Extract the (x, y) coordinate from the center of the cell holding the provided text.  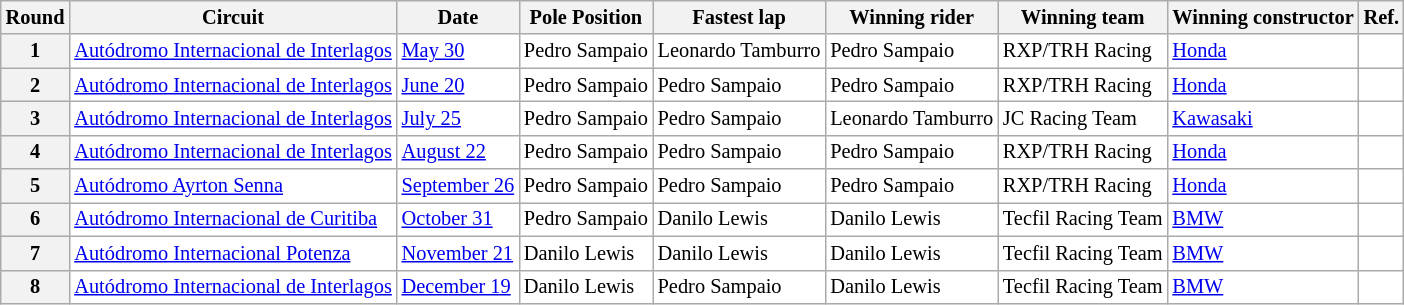
6 (36, 219)
Autódromo Internacional Potenza (232, 253)
Autódromo Internacional de Curitiba (232, 219)
Autódromo Ayrton Senna (232, 186)
Winning rider (912, 17)
5 (36, 186)
7 (36, 253)
May 30 (458, 51)
1 (36, 51)
November 21 (458, 253)
October 31 (458, 219)
June 20 (458, 85)
December 19 (458, 287)
JC Racing Team (1083, 118)
Winning team (1083, 17)
Ref. (1382, 17)
3 (36, 118)
2 (36, 85)
8 (36, 287)
Circuit (232, 17)
September 26 (458, 186)
4 (36, 152)
Winning constructor (1262, 17)
Fastest lap (740, 17)
Pole Position (586, 17)
August 22 (458, 152)
Date (458, 17)
July 25 (458, 118)
Round (36, 17)
Kawasaki (1262, 118)
